Scan for the cell matching the given text and deliver its [x, y] coordinate at center. 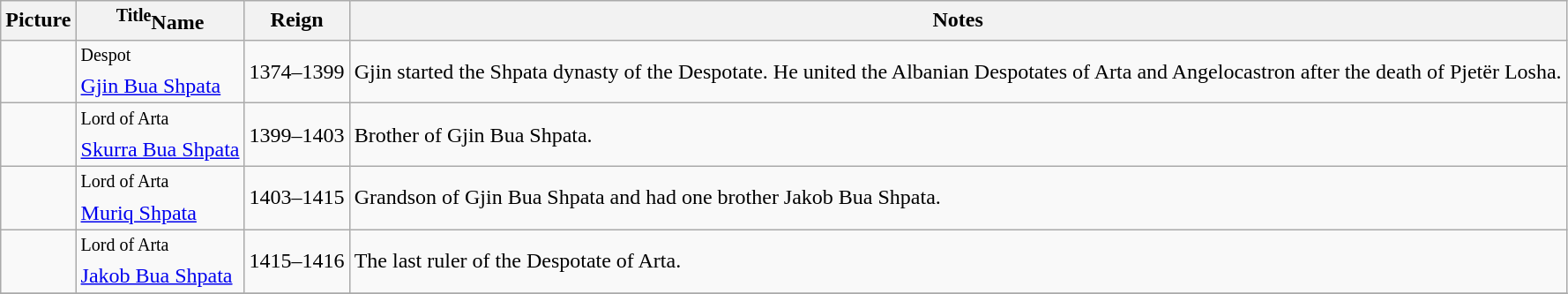
Picture [39, 21]
Grandson of Gjin Bua Shpata and had one brother Jakob Bua Shpata. [958, 198]
1374–1399 [296, 72]
Gjin started the Shpata dynasty of the Despotate. He united the Albanian Despotates of Arta and Angelocastron after the death of Pjetër Losha. [958, 72]
Lord of ArtaJakob Bua Shpata [161, 261]
DespotGjin Bua Shpata [161, 72]
Notes [958, 21]
Lord of ArtaMuriq Shpata [161, 198]
Reign [296, 21]
Lord of ArtaSkurra Bua Shpata [161, 135]
TitleName [161, 21]
1399–1403 [296, 135]
The last ruler of the Despotate of Arta. [958, 261]
1403–1415 [296, 198]
1415–1416 [296, 261]
Brother of Gjin Bua Shpata. [958, 135]
